Scan for the cell matching the given text and deliver its [x, y] coordinate at center. 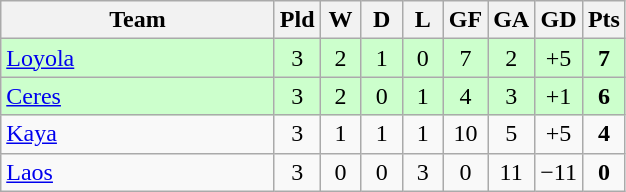
5 [512, 134]
10 [465, 134]
Laos [138, 172]
Ceres [138, 96]
Pld [297, 20]
GF [465, 20]
Kaya [138, 134]
GD [559, 20]
Loyola [138, 58]
Team [138, 20]
11 [512, 172]
+1 [559, 96]
GA [512, 20]
−11 [559, 172]
D [382, 20]
W [340, 20]
6 [604, 96]
L [422, 20]
Pts [604, 20]
